Detect which cell encompasses the target text, then output its (X, Y) center coordinate. 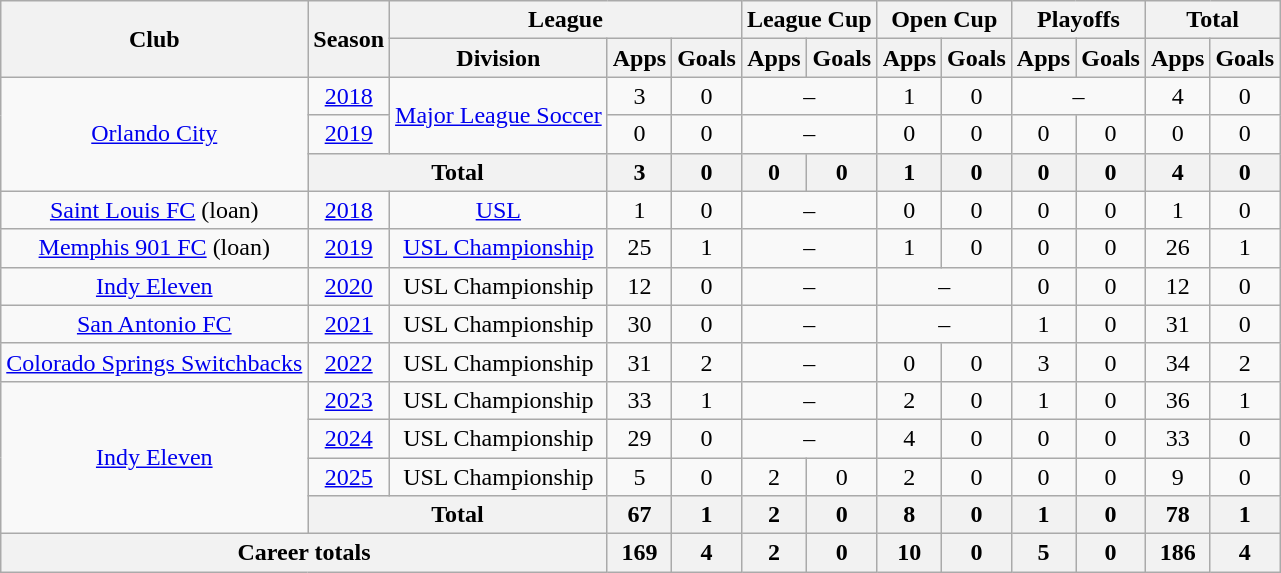
34 (1177, 362)
2024 (349, 438)
10 (909, 553)
Major League Soccer (499, 115)
29 (639, 438)
Saint Louis FC (loan) (154, 210)
26 (1177, 248)
League (566, 20)
2022 (349, 362)
Playoffs (1078, 20)
Club (154, 39)
Season (349, 39)
169 (639, 553)
League Cup (809, 20)
Open Cup (944, 20)
9 (1177, 477)
Orlando City (154, 134)
36 (1177, 400)
8 (909, 515)
San Antonio FC (154, 324)
30 (639, 324)
2021 (349, 324)
78 (1177, 515)
2023 (349, 400)
Colorado Springs Switchbacks (154, 362)
2020 (349, 286)
25 (639, 248)
186 (1177, 553)
Division (499, 58)
Career totals (304, 553)
67 (639, 515)
2025 (349, 477)
Memphis 901 FC (loan) (154, 248)
USL (499, 210)
